Search for the cell housing the specified text and yield its (x, y) center coordinate. 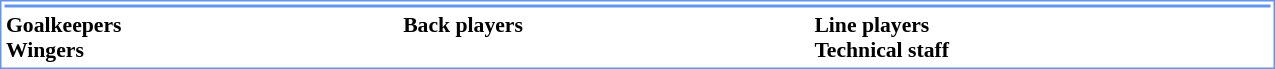
Line playersTechnical staff (1042, 37)
Back players (606, 37)
GoalkeepersWingers (201, 37)
